Locate the cell with the specified text and output its (x, y) center coordinate. 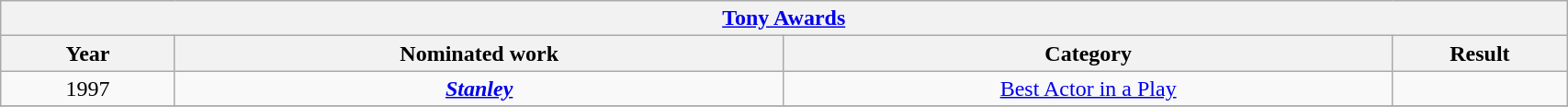
Tony Awards (784, 18)
Category (1088, 53)
1997 (88, 89)
Result (1479, 53)
Nominated work (479, 53)
Year (88, 53)
Stanley (479, 89)
Best Actor in a Play (1088, 89)
